Determine the (X, Y) coordinate at the center of the cell enclosing the given text.  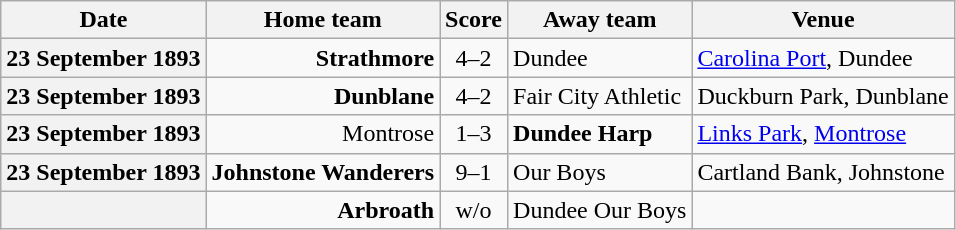
Cartland Bank, Johnstone (823, 172)
Dundee Our Boys (600, 210)
Johnstone Wanderers (323, 172)
w/o (474, 210)
Carolina Port, Dundee (823, 58)
Dundee (600, 58)
Dundee Harp (600, 134)
1–3 (474, 134)
Dunblane (323, 96)
Fair City Athletic (600, 96)
Strathmore (323, 58)
Score (474, 20)
9–1 (474, 172)
Our Boys (600, 172)
Date (104, 20)
Arbroath (323, 210)
Montrose (323, 134)
Away team (600, 20)
Home team (323, 20)
Duckburn Park, Dunblane (823, 96)
Links Park, Montrose (823, 134)
Venue (823, 20)
